Provide the [x, y] coordinate of the cell's center where the given text is located.  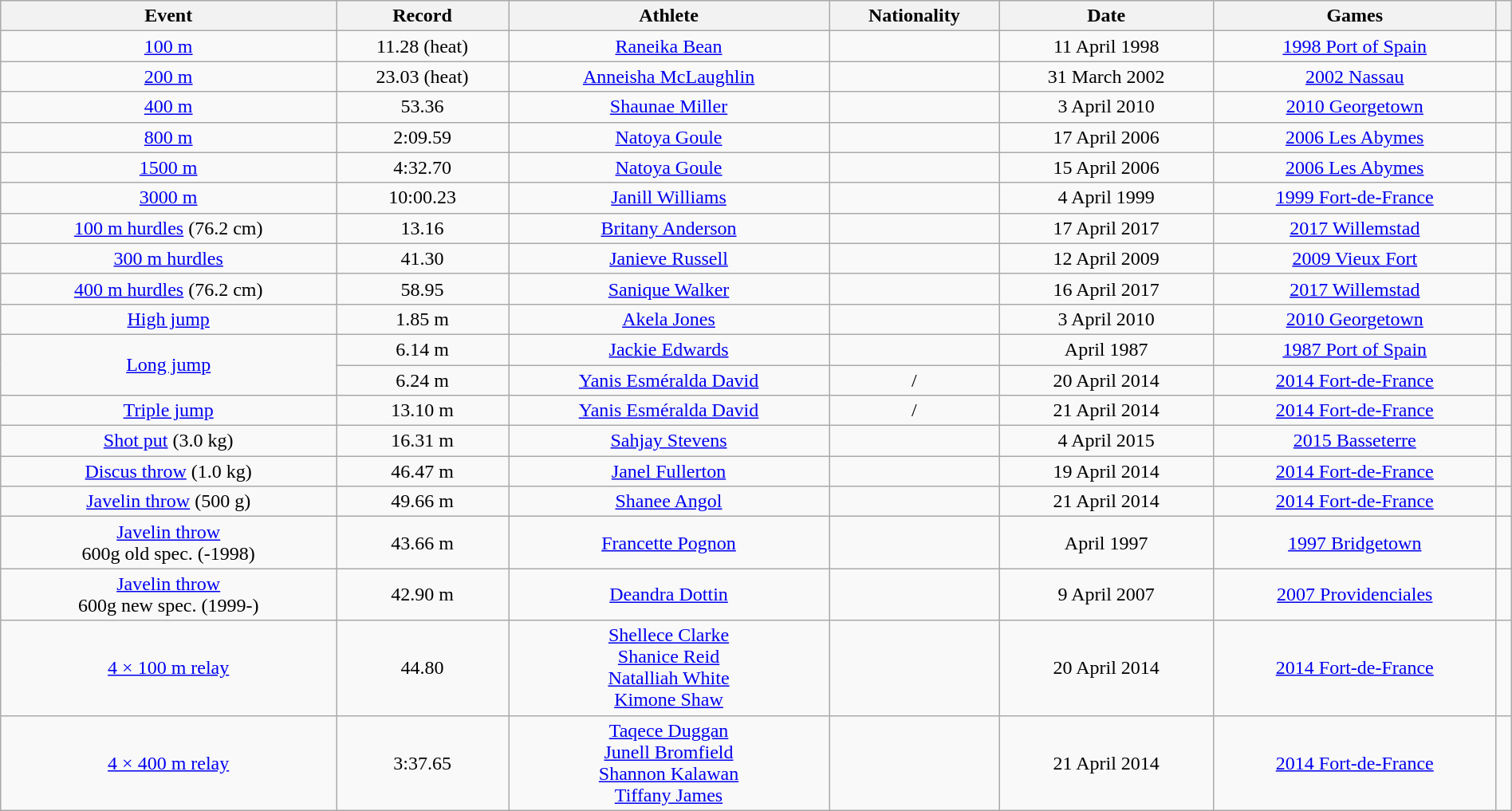
Athlete [669, 16]
Event [169, 16]
6.24 m [423, 380]
Discus throw (1.0 kg) [169, 471]
23.03 (heat) [423, 77]
1500 m [169, 167]
2:09.59 [423, 137]
3:37.65 [423, 762]
11.28 (heat) [423, 46]
41.30 [423, 258]
100 m [169, 46]
400 m hurdles (76.2 cm) [169, 289]
Jackie Edwards [669, 349]
1999 Fort-de-France [1354, 198]
4 × 100 m relay [169, 668]
4:32.70 [423, 167]
Shaunae Miller [669, 107]
1987 Port of Spain [1354, 349]
3000 m [169, 198]
2007 Providenciales [1354, 595]
April 1997 [1106, 542]
13.16 [423, 228]
Janieve Russell [669, 258]
1997 Bridgetown [1354, 542]
Javelin throw 600g new spec. (1999-) [169, 595]
43.66 m [423, 542]
16.31 m [423, 441]
300 m hurdles [169, 258]
15 April 2006 [1106, 167]
10:00.23 [423, 198]
Record [423, 16]
16 April 2017 [1106, 289]
53.36 [423, 107]
Nationality [915, 16]
100 m hurdles (76.2 cm) [169, 228]
Britany Anderson [669, 228]
9 April 2007 [1106, 595]
Anneisha McLaughlin [669, 77]
17 April 2017 [1106, 228]
31 March 2002 [1106, 77]
13.10 m [423, 411]
19 April 2014 [1106, 471]
17 April 2006 [1106, 137]
High jump [169, 319]
Akela Jones [669, 319]
Shellece ClarkeShanice ReidNatalliah WhiteKimone Shaw [669, 668]
Date [1106, 16]
49.66 m [423, 502]
4 April 1999 [1106, 198]
1998 Port of Spain [1354, 46]
200 m [169, 77]
Games [1354, 16]
2015 Basseterre [1354, 441]
6.14 m [423, 349]
Janel Fullerton [669, 471]
1.85 m [423, 319]
Janill Williams [669, 198]
11 April 1998 [1106, 46]
Triple jump [169, 411]
Javelin throw 600g old spec. (-1998) [169, 542]
Sahjay Stevens [669, 441]
4 × 400 m relay [169, 762]
Long jump [169, 364]
4 April 2015 [1106, 441]
Raneika Bean [669, 46]
Taqece DugganJunell BromfieldShannon KalawanTiffany James [669, 762]
800 m [169, 137]
46.47 m [423, 471]
42.90 m [423, 595]
Shot put (3.0 kg) [169, 441]
58.95 [423, 289]
Javelin throw (500 g) [169, 502]
400 m [169, 107]
Sanique Walker [669, 289]
Shanee Angol [669, 502]
Francette Pognon [669, 542]
2002 Nassau [1354, 77]
2009 Vieux Fort [1354, 258]
Deandra Dottin [669, 595]
April 1987 [1106, 349]
44.80 [423, 668]
12 April 2009 [1106, 258]
